Return the (X, Y) coordinate for the center point of the cell that contains the specified text.  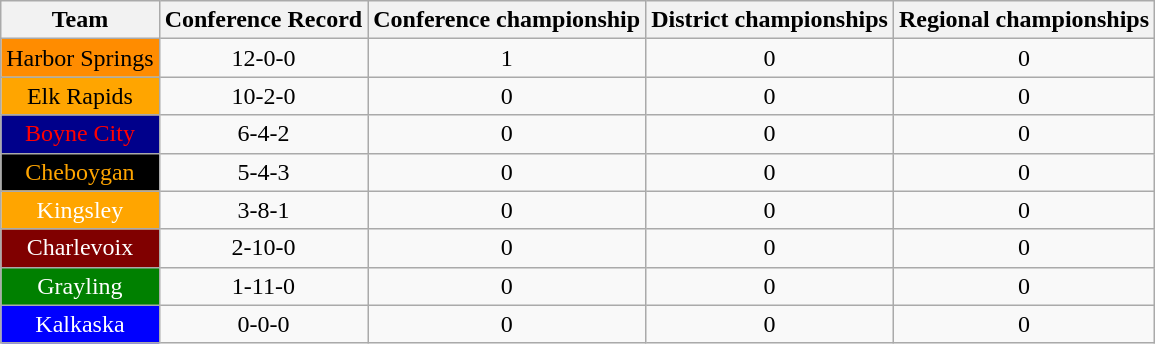
Charlevoix (80, 248)
6-4-2 (264, 134)
0-0-0 (264, 324)
Harbor Springs (80, 58)
Team (80, 20)
Kalkaska (80, 324)
2-10-0 (264, 248)
District championships (770, 20)
10-2-0 (264, 96)
5-4-3 (264, 172)
1 (507, 58)
Boyne City (80, 134)
Elk Rapids (80, 96)
Grayling (80, 286)
Regional championships (1024, 20)
Conference championship (507, 20)
1-11-0 (264, 286)
Cheboygan (80, 172)
3-8-1 (264, 210)
12-0-0 (264, 58)
Conference Record (264, 20)
Kingsley (80, 210)
